Determine the (x, y) coordinate at the center of the cell enclosing the given text.  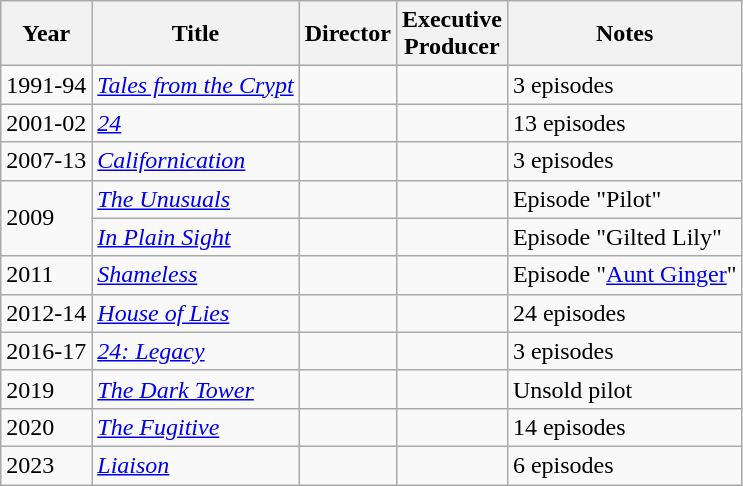
Episode "Pilot" (624, 199)
2020 (46, 427)
24 (196, 123)
Title (196, 34)
The Fugitive (196, 427)
2011 (46, 275)
1991-94 (46, 85)
14 episodes (624, 427)
2009 (46, 218)
Episode "Gilted Lily" (624, 237)
Year (46, 34)
Tales from the Crypt (196, 85)
6 episodes (624, 465)
2016-17 (46, 351)
2012-14 (46, 313)
2023 (46, 465)
In Plain Sight (196, 237)
House of Lies (196, 313)
Californication (196, 161)
24: Legacy (196, 351)
Director (348, 34)
The Unusuals (196, 199)
13 episodes (624, 123)
24 episodes (624, 313)
Shameless (196, 275)
2001-02 (46, 123)
2019 (46, 389)
Notes (624, 34)
Unsold pilot (624, 389)
The Dark Tower (196, 389)
2007-13 (46, 161)
Episode "Aunt Ginger" (624, 275)
Liaison (196, 465)
ExecutiveProducer (452, 34)
